For the text-containing cell, return its midpoint in (x, y) coordinate format. 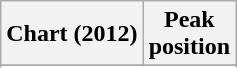
Peakposition (189, 34)
Chart (2012) (72, 34)
